Determine the (x, y) coordinate at the center of the cell enclosing the given text.  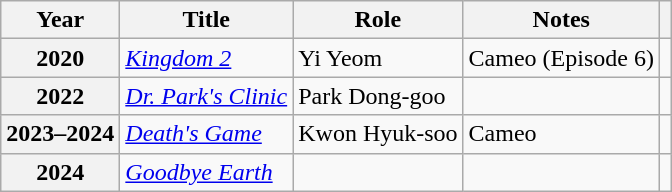
Role (378, 20)
Goodbye Earth (206, 172)
Dr. Park's Clinic (206, 96)
Title (206, 20)
2023–2024 (60, 134)
2022 (60, 96)
Death's Game (206, 134)
Cameo (Episode 6) (561, 58)
2024 (60, 172)
Park Dong-goo (378, 96)
Cameo (561, 134)
Kingdom 2 (206, 58)
Year (60, 20)
2020 (60, 58)
Yi Yeom (378, 58)
Notes (561, 20)
Kwon Hyuk-soo (378, 134)
